Determine the (x, y) coordinate at the center of the cell enclosing the given text.  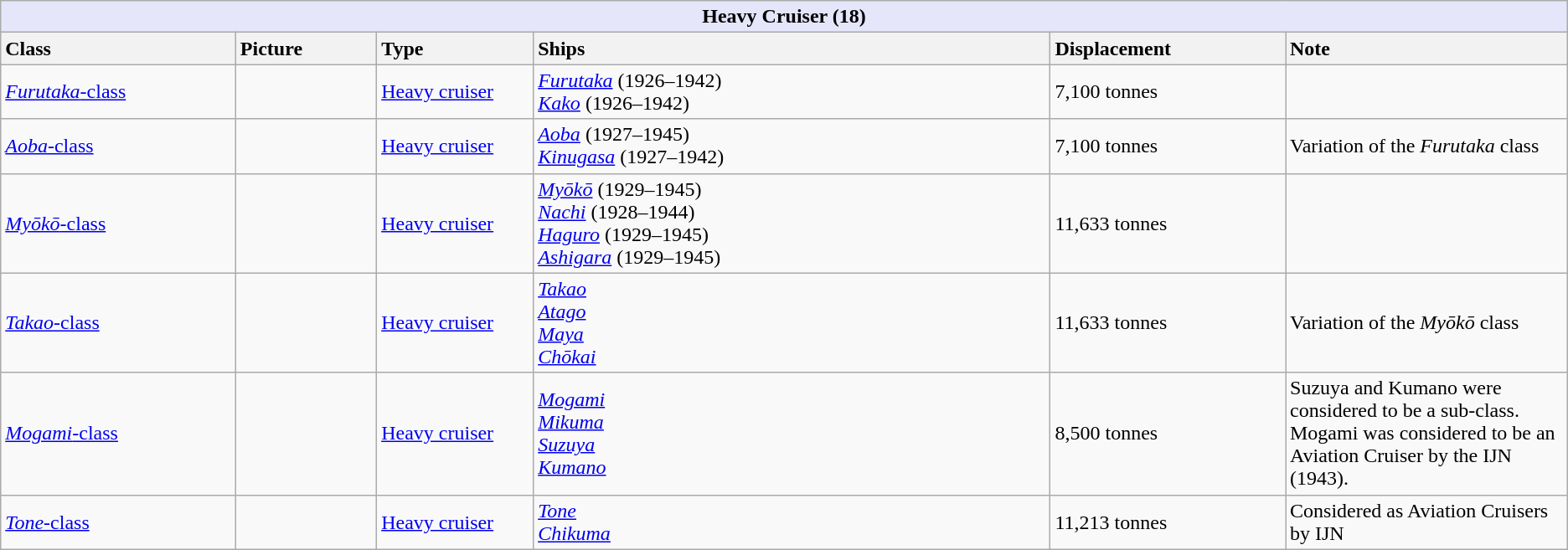
Aoba (1927–1945)Kinugasa (1927–1942) (792, 146)
11,213 tonnes (1168, 522)
MogamiMikumaSuzuyaKumano (792, 434)
Displacement (1168, 49)
Picture (306, 49)
Myōkō (1929–1945)Nachi (1928–1944)Haguro (1929–1945)Ashigara (1929–1945) (792, 223)
Takao-class (119, 323)
Heavy Cruiser (18) (784, 17)
Variation of the Myōkō class (1426, 323)
Tone-class (119, 522)
Variation of the Furutaka class (1426, 146)
Ships (792, 49)
Aoba-class (119, 146)
Note (1426, 49)
Class (119, 49)
Myōkō-class (119, 223)
Suzuya and Kumano were considered to be a sub-class. Mogami was considered to be an Aviation Cruiser by the IJN (1943). (1426, 434)
Mogami-class (119, 434)
Furutaka-class (119, 92)
Considered as Aviation Cruisers by IJN (1426, 522)
8,500 tonnes (1168, 434)
Type (456, 49)
ToneChikuma (792, 522)
TakaoAtagoMayaChōkai (792, 323)
Furutaka (1926–1942)Kako (1926–1942) (792, 92)
